Return the [X, Y] coordinate for the center point of the cell that contains the specified text.  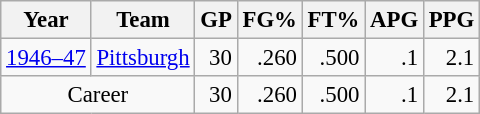
PPG [451, 20]
Year [46, 20]
FG% [270, 20]
GP [216, 20]
Career [98, 95]
APG [394, 20]
1946–47 [46, 58]
Team [143, 20]
FT% [334, 20]
Pittsburgh [143, 58]
